Locate the cell with the specified text and output its [X, Y] center coordinate. 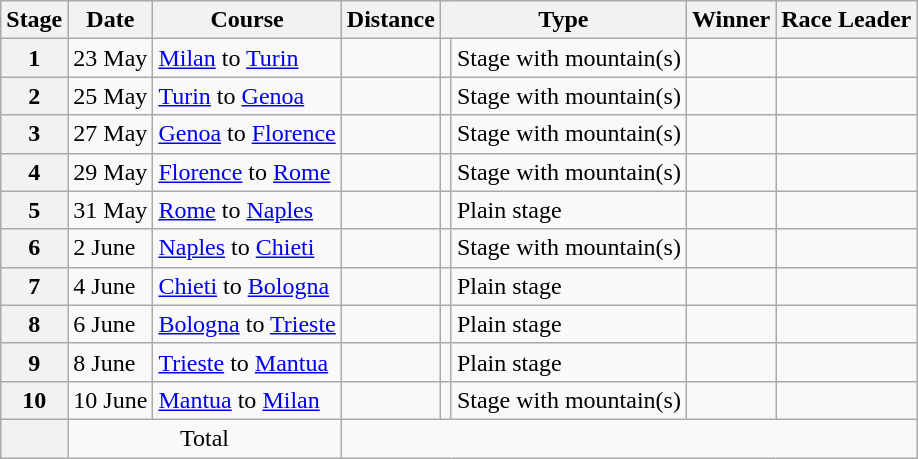
9 [34, 362]
31 May [110, 210]
5 [34, 210]
8 June [110, 362]
Florence to Rome [247, 172]
Winner [730, 20]
Mantua to Milan [247, 400]
Naples to Chieti [247, 248]
Genoa to Florence [247, 134]
Trieste to Mantua [247, 362]
7 [34, 286]
Rome to Naples [247, 210]
6 June [110, 324]
6 [34, 248]
Bologna to Trieste [247, 324]
Type [563, 20]
25 May [110, 96]
Turin to Genoa [247, 96]
27 May [110, 134]
Course [247, 20]
29 May [110, 172]
Distance [390, 20]
2 June [110, 248]
3 [34, 134]
10 [34, 400]
Date [110, 20]
4 June [110, 286]
10 June [110, 400]
Milan to Turin [247, 58]
Total [204, 438]
8 [34, 324]
23 May [110, 58]
2 [34, 96]
Race Leader [846, 20]
Chieti to Bologna [247, 286]
Stage [34, 20]
4 [34, 172]
1 [34, 58]
